Determine the (X, Y) coordinate at the center of the cell enclosing the given text.  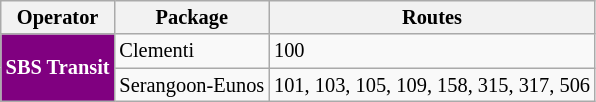
SBS Transit (58, 68)
Operator (58, 17)
100 (432, 51)
Clementi (192, 51)
Package (192, 17)
Serangoon-Eunos (192, 85)
101, 103, 105, 109, 158, 315, 317, 506 (432, 85)
Routes (432, 17)
